Extract the (X, Y) coordinate from the center of the cell holding the provided text.  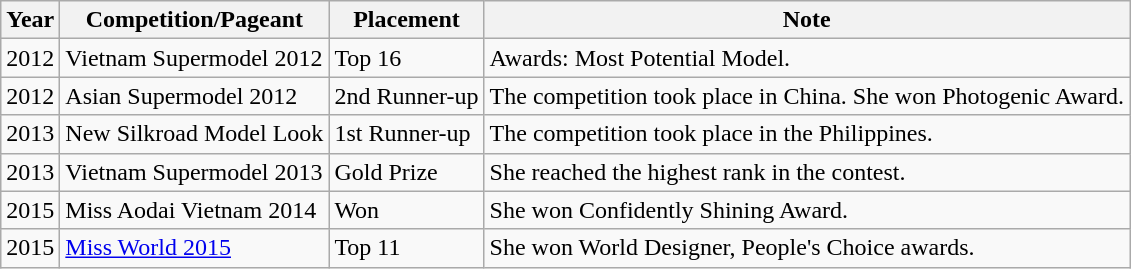
She won Confidently Shining Award. (806, 210)
The competition took place in the Philippines. (806, 134)
Placement (406, 20)
Competition/Pageant (194, 20)
Awards: Most Potential Model. (806, 58)
Gold Prize (406, 172)
Miss Aodai Vietnam 2014 (194, 210)
Won (406, 210)
She reached the highest rank in the contest. (806, 172)
Vietnam Supermodel 2013 (194, 172)
New Silkroad Model Look (194, 134)
She won World Designer, People's Choice awards. (806, 248)
Top 16 (406, 58)
Top 11 (406, 248)
Miss World 2015 (194, 248)
2nd Runner-up (406, 96)
Note (806, 20)
Vietnam Supermodel 2012 (194, 58)
1st Runner-up (406, 134)
The competition took place in China. She won Photogenic Award. (806, 96)
Year (30, 20)
Asian Supermodel 2012 (194, 96)
